Output the (x, y) coordinate of the center of the cell containing the given text.  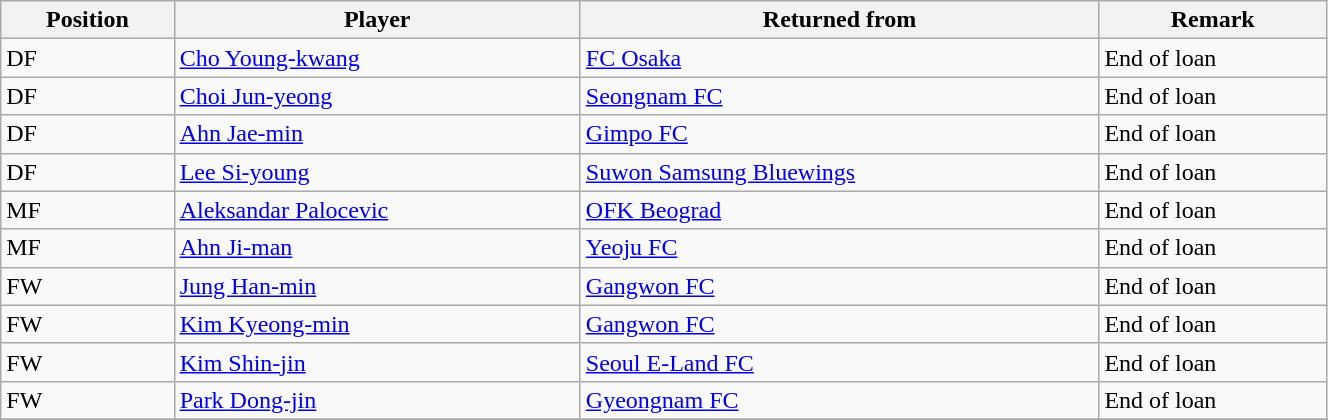
Aleksandar Palocevic (377, 210)
OFK Beograd (840, 210)
Player (377, 20)
Choi Jun-yeong (377, 96)
Gimpo FC (840, 134)
Seoul E-Land FC (840, 362)
Lee Si-young (377, 172)
Park Dong-jin (377, 400)
Jung Han-min (377, 286)
Ahn Ji-man (377, 248)
Seongnam FC (840, 96)
Suwon Samsung Bluewings (840, 172)
Returned from (840, 20)
Gyeongnam FC (840, 400)
Ahn Jae-min (377, 134)
Cho Young-kwang (377, 58)
Remark (1213, 20)
FC Osaka (840, 58)
Kim Kyeong-min (377, 324)
Position (88, 20)
Kim Shin-jin (377, 362)
Yeoju FC (840, 248)
